Determine the [X, Y] coordinate at the center of the cell enclosing the given text.  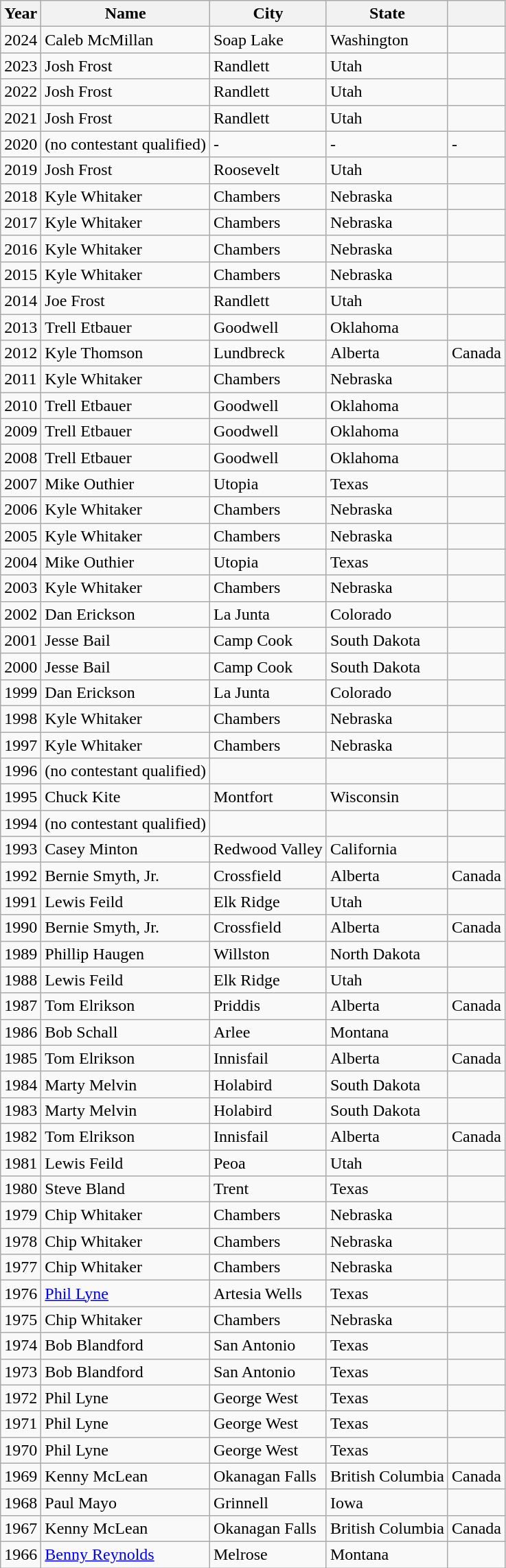
1989 [21, 954]
2002 [21, 614]
Bob Schall [126, 1032]
2000 [21, 666]
1979 [21, 1215]
Montfort [268, 797]
1998 [21, 718]
2023 [21, 66]
1988 [21, 980]
Iowa [387, 1502]
Arlee [268, 1032]
1999 [21, 692]
1968 [21, 1502]
2004 [21, 562]
State [387, 14]
1994 [21, 823]
2006 [21, 510]
Willston [268, 954]
1986 [21, 1032]
1974 [21, 1346]
2018 [21, 196]
Steve Bland [126, 1189]
1984 [21, 1084]
2014 [21, 301]
1978 [21, 1241]
Lundbreck [268, 353]
City [268, 14]
2012 [21, 353]
1969 [21, 1476]
Phillip Haugen [126, 954]
Washington [387, 40]
Casey Minton [126, 850]
Melrose [268, 1554]
Year [21, 14]
Chuck Kite [126, 797]
2009 [21, 432]
Name [126, 14]
Joe Frost [126, 301]
1983 [21, 1110]
1985 [21, 1058]
Soap Lake [268, 40]
1995 [21, 797]
Paul Mayo [126, 1502]
1972 [21, 1398]
1967 [21, 1528]
2015 [21, 274]
1992 [21, 876]
Artesia Wells [268, 1294]
1997 [21, 745]
Peoa [268, 1163]
2003 [21, 588]
Priddis [268, 1006]
1971 [21, 1424]
1977 [21, 1267]
Roosevelt [268, 170]
1970 [21, 1450]
Benny Reynolds [126, 1554]
2007 [21, 484]
2001 [21, 640]
1976 [21, 1294]
2020 [21, 144]
1996 [21, 771]
2010 [21, 406]
1991 [21, 902]
1981 [21, 1163]
Kyle Thomson [126, 353]
1987 [21, 1006]
1973 [21, 1372]
2011 [21, 379]
2017 [21, 222]
2016 [21, 248]
Grinnell [268, 1502]
1975 [21, 1320]
Wisconsin [387, 797]
2024 [21, 40]
1990 [21, 928]
1980 [21, 1189]
2013 [21, 327]
1982 [21, 1136]
1966 [21, 1554]
1993 [21, 850]
2021 [21, 118]
California [387, 850]
North Dakota [387, 954]
Trent [268, 1189]
2005 [21, 536]
2022 [21, 92]
Caleb McMillan [126, 40]
2008 [21, 458]
2019 [21, 170]
Redwood Valley [268, 850]
